Detect which cell encompasses the target text, then output its (x, y) center coordinate. 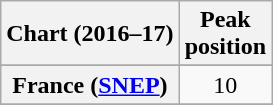
Chart (2016–17) (90, 34)
France (SNEP) (90, 85)
10 (225, 85)
Peak position (225, 34)
